Capture the cell that displays the provided text and extract its [x, y] central coordinate. 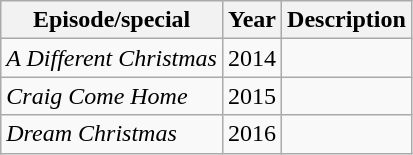
Dream Christmas [112, 134]
Craig Come Home [112, 96]
Year [252, 20]
A Different Christmas [112, 58]
2014 [252, 58]
Description [347, 20]
2015 [252, 96]
Episode/special [112, 20]
2016 [252, 134]
